Detect which cell encompasses the target text, then output its (X, Y) center coordinate. 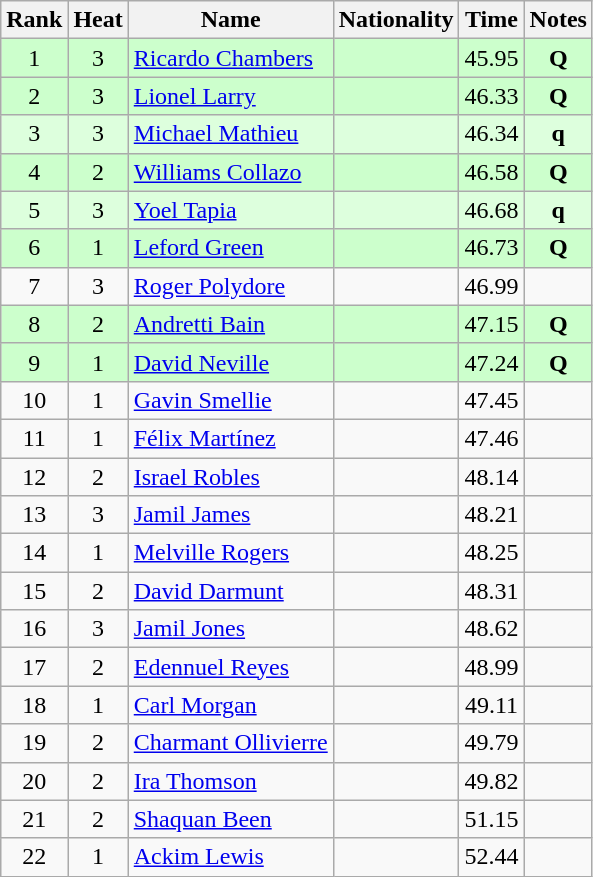
Leford Green (230, 248)
Rank (34, 20)
6 (34, 248)
10 (34, 400)
47.45 (492, 400)
Israel Robles (230, 477)
Charmant Ollivierre (230, 743)
15 (34, 591)
Michael Mathieu (230, 134)
49.11 (492, 705)
9 (34, 362)
46.68 (492, 210)
19 (34, 743)
7 (34, 286)
22 (34, 857)
Notes (558, 20)
12 (34, 477)
Ackim Lewis (230, 857)
49.79 (492, 743)
Heat (98, 20)
David Darmunt (230, 591)
Jamil Jones (230, 629)
Lionel Larry (230, 96)
47.46 (492, 438)
46.73 (492, 248)
48.31 (492, 591)
Andretti Bain (230, 324)
46.58 (492, 172)
46.34 (492, 134)
46.33 (492, 96)
48.21 (492, 515)
Williams Collazo (230, 172)
Gavin Smellie (230, 400)
Melville Rogers (230, 553)
21 (34, 819)
47.24 (492, 362)
51.15 (492, 819)
18 (34, 705)
Carl Morgan (230, 705)
14 (34, 553)
Yoel Tapia (230, 210)
8 (34, 324)
4 (34, 172)
47.15 (492, 324)
Name (230, 20)
16 (34, 629)
Roger Polydore (230, 286)
13 (34, 515)
45.95 (492, 58)
17 (34, 667)
Nationality (396, 20)
Edennuel Reyes (230, 667)
49.82 (492, 781)
Félix Martínez (230, 438)
Time (492, 20)
Shaquan Been (230, 819)
Jamil James (230, 515)
48.25 (492, 553)
20 (34, 781)
5 (34, 210)
46.99 (492, 286)
David Neville (230, 362)
48.99 (492, 667)
52.44 (492, 857)
48.62 (492, 629)
Ricardo Chambers (230, 58)
Ira Thomson (230, 781)
11 (34, 438)
48.14 (492, 477)
